Extract the [x, y] coordinate from the center of the cell holding the provided text.  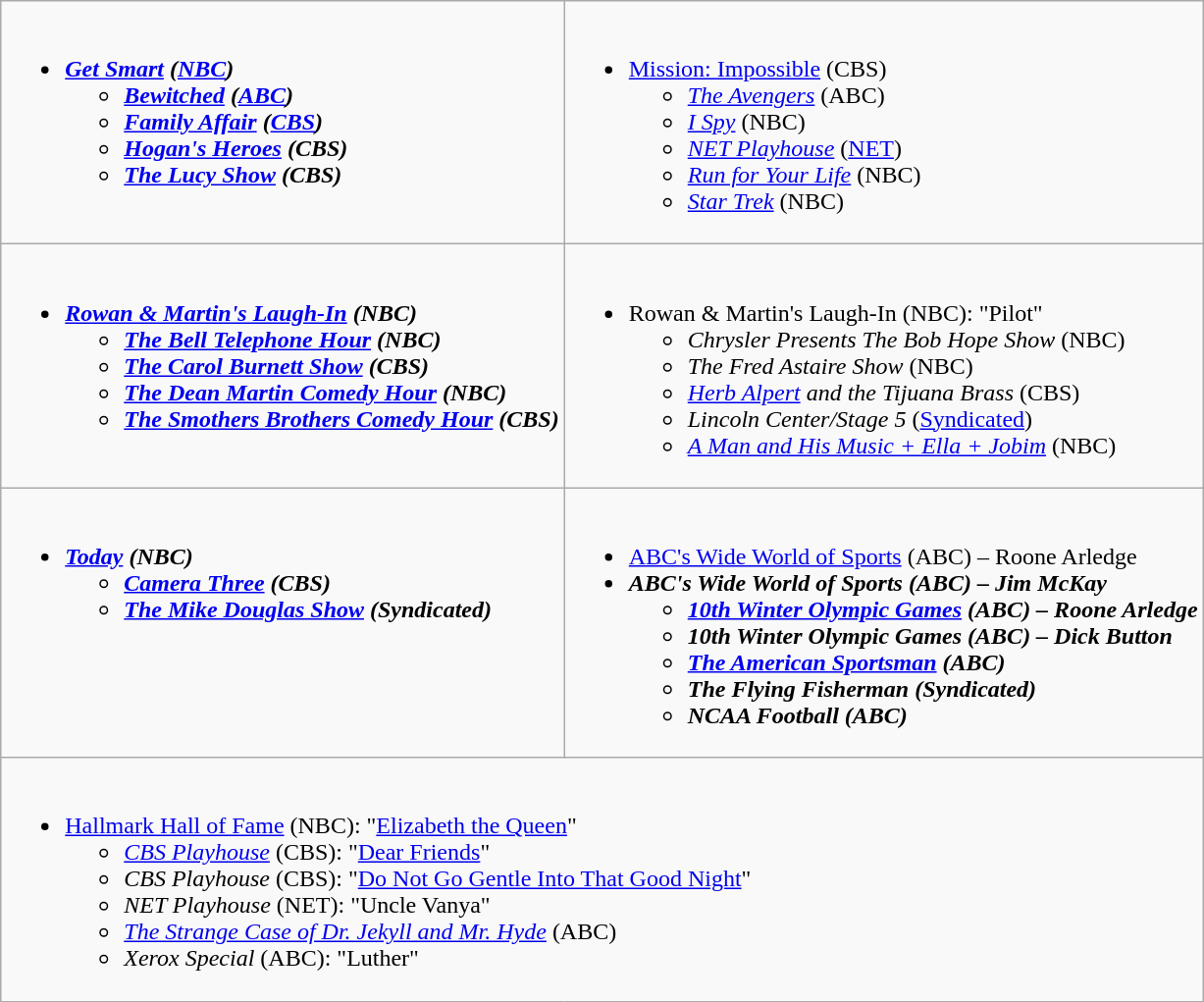
Mission: Impossible (CBS)The Avengers (ABC)I Spy (NBC)NET Playhouse (NET)Run for Your Life (NBC)Star Trek (NBC) [883, 123]
Get Smart (NBC)Bewitched (ABC)Family Affair (CBS)Hogan's Heroes (CBS)The Lucy Show (CBS) [283, 123]
Today (NBC)Camera Three (CBS)The Mike Douglas Show (Syndicated) [283, 622]
